Scan for the cell matching the given text and deliver its (x, y) coordinate at center. 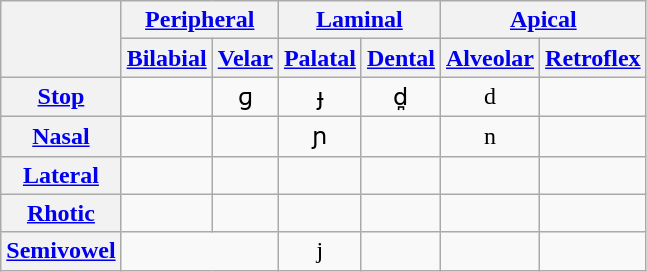
Nasal (61, 136)
ɲ (320, 136)
Velar (245, 58)
Bilabial (166, 58)
d (490, 97)
d̪ (400, 97)
Retroflex (594, 58)
Rhotic (61, 213)
Lateral (61, 175)
Laminal (359, 20)
Alveolar (490, 58)
ɡ (245, 97)
ɟ (320, 97)
Stop (61, 97)
n (490, 136)
Palatal (320, 58)
Dental (400, 58)
Semivowel (61, 251)
j (320, 251)
Apical (544, 20)
Peripheral (200, 20)
